Locate the cell with the specified text and output its (X, Y) center coordinate. 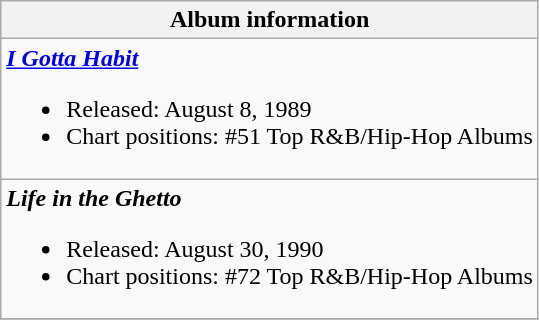
Album information (270, 20)
I Gotta HabitReleased: August 8, 1989Chart positions: #51 Top R&B/Hip-Hop Albums (270, 109)
Life in the GhettoReleased: August 30, 1990Chart positions: #72 Top R&B/Hip-Hop Albums (270, 249)
